Identify which cell holds the provided text, then report its (X, Y) central coordinate. 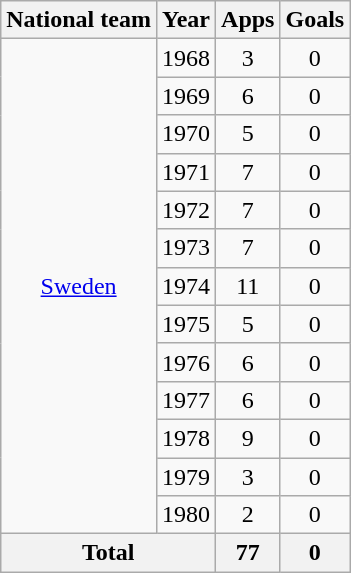
1970 (186, 134)
1975 (186, 324)
11 (248, 286)
1977 (186, 400)
1980 (186, 515)
2 (248, 515)
Goals (315, 20)
1972 (186, 210)
Apps (248, 20)
1979 (186, 477)
1968 (186, 58)
National team (79, 20)
Sweden (79, 286)
1971 (186, 172)
1978 (186, 438)
1973 (186, 248)
77 (248, 553)
Total (108, 553)
1969 (186, 96)
Year (186, 20)
1976 (186, 362)
1974 (186, 286)
9 (248, 438)
